Determine the (X, Y) coordinate at the center of the cell enclosing the given text.  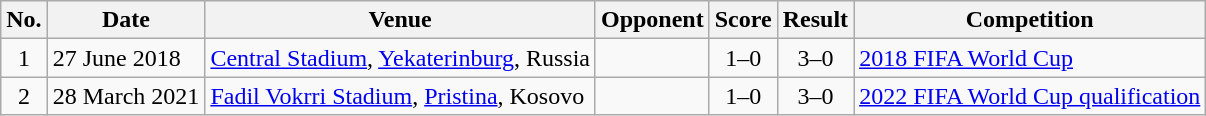
Result (815, 20)
27 June 2018 (126, 58)
Central Stadium, Yekaterinburg, Russia (400, 58)
No. (24, 20)
2022 FIFA World Cup qualification (1030, 96)
Venue (400, 20)
Score (743, 20)
Opponent (652, 20)
Date (126, 20)
2018 FIFA World Cup (1030, 58)
1 (24, 58)
Fadil Vokrri Stadium, Pristina, Kosovo (400, 96)
2 (24, 96)
28 March 2021 (126, 96)
Competition (1030, 20)
